Scan for the cell matching the given text and deliver its [x, y] coordinate at center. 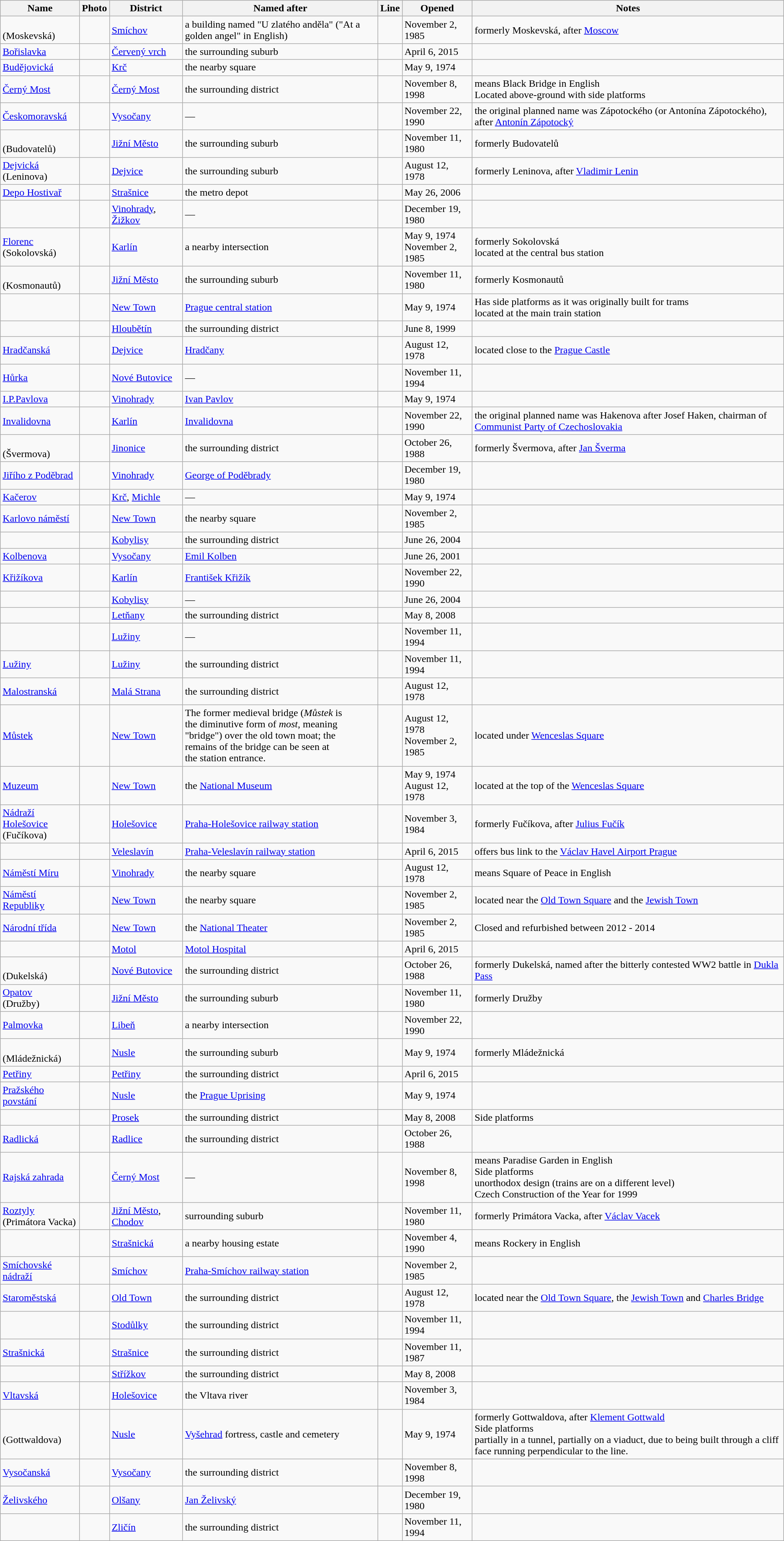
Depo Hostivař [40, 192]
formerly Leninova, after Vladimir Lenin [628, 171]
Prague central station [280, 307]
Muzeum [40, 786]
Libeň [146, 1025]
November 4, 1990 [437, 1244]
Národní třída [40, 928]
Florenc (Sokolovská) [40, 247]
Hůrka [40, 378]
May 9, 1974 November 2, 1985 [437, 247]
Notes [628, 8]
(Gottwaldova) [40, 1434]
Křižíkova [40, 577]
District [146, 8]
George of Poděbrady [280, 475]
the metro depot [280, 192]
Kačerov [40, 497]
Bořislavka [40, 52]
located near the Old Town Square and the Jewish Town [628, 900]
Zličín [146, 1527]
offers bus link to the Václav Havel Airport Prague [628, 851]
August 12, 1978 November 2, 1985 [437, 736]
located close to the Prague Castle [628, 350]
Vinohrady, Žižkov [146, 214]
(Moskevská) [40, 30]
located near the Old Town Square, the Jewish Town and Charles Bridge [628, 1298]
Hloubětín [146, 329]
Name [40, 8]
Malá Strana [146, 691]
Emil Kolben [280, 556]
Náměstí Míru [40, 873]
surrounding suburb [280, 1216]
Budějovická [40, 67]
Opatov (Družby) [40, 998]
Dejvická (Leninova) [40, 171]
Motol Hospital [280, 949]
formerly Primátora Vacka, after Václav Vacek [628, 1216]
Motol [146, 949]
the original planned name was Hakenova after Josef Haken, chairman of Communist Party of Czechoslovakia [628, 421]
located under Wenceslas Square [628, 736]
Malostranská [40, 691]
June 8, 1999 [437, 329]
Červený vrch [146, 52]
formerly Švermova, after Jan Šverma [628, 448]
(Budovatelů) [40, 143]
the Vltava river [280, 1395]
means Black Bridge in EnglishLocated above-ground with side platforms [628, 89]
Roztyly (Primátora Vacka) [40, 1216]
a nearby housing estate [280, 1244]
Vltavská [40, 1395]
Hradčanská [40, 350]
June 26, 2001 [437, 556]
Praha-Holešovice railway station [280, 824]
Želivského [40, 1500]
(Dukelská) [40, 970]
formerly Budovatelů [628, 143]
Jinonice [146, 448]
Rajská zahrada [40, 1177]
Pražského povstání [40, 1095]
Praha-Veleslavín railway station [280, 851]
Old Town [146, 1298]
the National Theater [280, 928]
Střížkov [146, 1374]
Opened [437, 8]
the original planned name was Zápotockého (or Antonína Zápotockého), after Antonín Zápotocký [628, 116]
Letňany [146, 615]
Krč, Michle [146, 497]
Has side platforms as it was originally built for tramslocated at the main train station [628, 307]
Photo [95, 8]
(Mládežnická) [40, 1052]
Radlice [146, 1139]
Prosek [146, 1117]
Jižní Město, Chodov [146, 1216]
formerly Mládežnická [628, 1052]
Vyšehrad fortress, castle and cemetery [280, 1434]
formerly Družby [628, 998]
Veleslavín [146, 851]
Kolbenova [40, 556]
(Kosmonautů) [40, 280]
I.P.Pavlova [40, 399]
formerly Dukelská, named after the bitterly contested WW2 battle in Dukla Pass [628, 970]
Smíchovské nádraží [40, 1270]
Karlovo náměstí [40, 519]
Praha-Smíchov railway station [280, 1270]
(Švermova) [40, 448]
Náměstí Republiky [40, 900]
the National Museum [280, 786]
means Rockery in English [628, 1244]
Side platforms [628, 1117]
Nádraží Holešovice (Fučíkova) [40, 824]
Olšany [146, 1500]
May 9, 1974 August 12, 1978 [437, 786]
Hradčany [280, 350]
a building named "U zlatého anděla" ("At a golden angel" in English) [280, 30]
Můstek [40, 736]
Staroměstská [40, 1298]
formerly Fučíkova, after Julius Fučík [628, 824]
the Prague Uprising [280, 1095]
means Square of Peace in English [628, 873]
Jiřího z Poděbrad [40, 475]
Ivan Pavlov [280, 399]
Closed and refurbished between 2012 - 2014 [628, 928]
May 26, 2006 [437, 192]
František Křižík [280, 577]
located at the top of the Wenceslas Square [628, 786]
Jan Želivský [280, 1500]
formerly Sokolovskálocated at the central bus station [628, 247]
formerly Moskevská, after Moscow [628, 30]
Named after [280, 8]
formerly Kosmonautů [628, 280]
November 11, 1987 [437, 1352]
Krč [146, 67]
Radlická [40, 1139]
Stodůlky [146, 1325]
Palmovka [40, 1025]
Vysočanská [40, 1472]
Českomoravská [40, 116]
Line [390, 8]
means Paradise Garden in EnglishSide platformsunorthodox design (trains are on a different level)Czech Construction of the Year for 1999 [628, 1177]
